Determine the (x, y) coordinate at the center of the cell enclosing the given text.  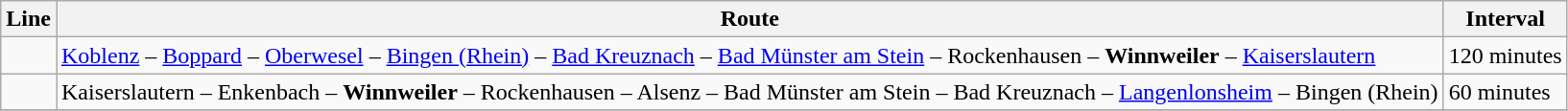
Kaiserslautern – Enkenbach – Winnweiler – Rockenhausen – Alsenz – Bad Münster am Stein – Bad Kreuznach – Langenlonsheim – Bingen (Rhein) (749, 92)
120 minutes (1505, 55)
Interval (1505, 19)
Route (749, 19)
Line (29, 19)
60 minutes (1505, 92)
Koblenz – Boppard – Oberwesel – Bingen (Rhein) – Bad Kreuznach – Bad Münster am Stein – Rockenhausen – Winnweiler – Kaiserslautern (749, 55)
